Pinpoint the cell where the given text exists, returning its [X, Y] midpoint coordinate. 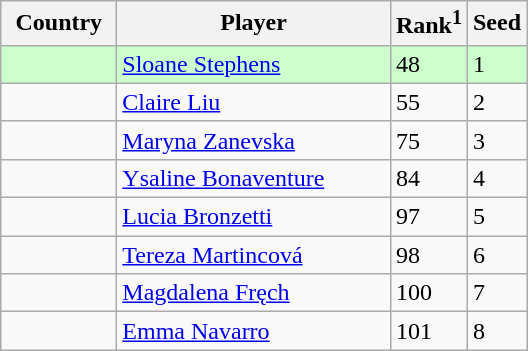
Maryna Zanevska [254, 140]
Lucia Bronzetti [254, 217]
Emma Navarro [254, 331]
6 [496, 255]
Rank1 [428, 24]
5 [496, 217]
84 [428, 178]
Claire Liu [254, 102]
3 [496, 140]
100 [428, 293]
7 [496, 293]
55 [428, 102]
97 [428, 217]
1 [496, 64]
Country [59, 24]
Magdalena Fręch [254, 293]
2 [496, 102]
4 [496, 178]
98 [428, 255]
Player [254, 24]
48 [428, 64]
75 [428, 140]
Sloane Stephens [254, 64]
Tereza Martincová [254, 255]
Ysaline Bonaventure [254, 178]
101 [428, 331]
8 [496, 331]
Seed [496, 24]
